Output the (x, y) coordinate of the center of the cell containing the given text.  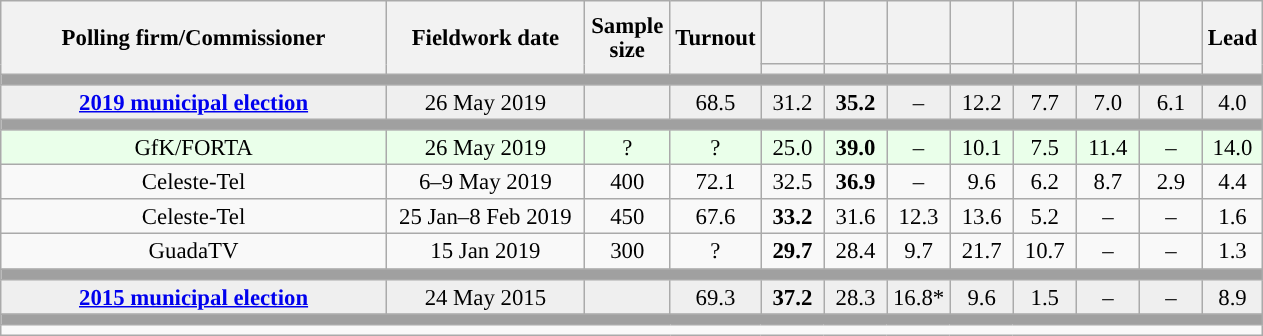
10.1 (982, 148)
21.7 (982, 252)
37.2 (792, 296)
1.3 (1232, 252)
2.9 (1170, 182)
8.7 (1108, 182)
7.7 (1044, 102)
1.6 (1232, 218)
10.7 (1044, 252)
7.5 (1044, 148)
69.3 (716, 296)
13.6 (982, 218)
36.9 (856, 182)
32.5 (792, 182)
2019 municipal election (194, 102)
GfK/FORTA (194, 148)
15 Jan 2019 (485, 252)
25.0 (792, 148)
67.6 (716, 218)
2015 municipal election (194, 296)
4.4 (1232, 182)
Polling firm/Commissioner (194, 38)
Turnout (716, 38)
68.5 (716, 102)
Lead (1232, 38)
4.0 (1232, 102)
33.2 (792, 218)
28.3 (856, 296)
400 (627, 182)
6.2 (1044, 182)
31.2 (792, 102)
72.1 (716, 182)
16.8* (918, 296)
9.7 (918, 252)
6–9 May 2019 (485, 182)
14.0 (1232, 148)
24 May 2015 (485, 296)
35.2 (856, 102)
5.2 (1044, 218)
Fieldwork date (485, 38)
28.4 (856, 252)
7.0 (1108, 102)
6.1 (1170, 102)
1.5 (1044, 296)
12.3 (918, 218)
31.6 (856, 218)
300 (627, 252)
11.4 (1108, 148)
450 (627, 218)
8.9 (1232, 296)
12.2 (982, 102)
29.7 (792, 252)
39.0 (856, 148)
Sample size (627, 38)
GuadaTV (194, 252)
25 Jan–8 Feb 2019 (485, 218)
